From the cell containing the given text, extract its center point as (X, Y) coordinate. 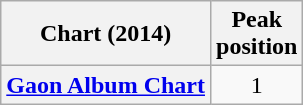
1 (257, 85)
Gaon Album Chart (106, 85)
Peakposition (257, 34)
Chart (2014) (106, 34)
